Identify which cell holds the provided text, then report its [X, Y] central coordinate. 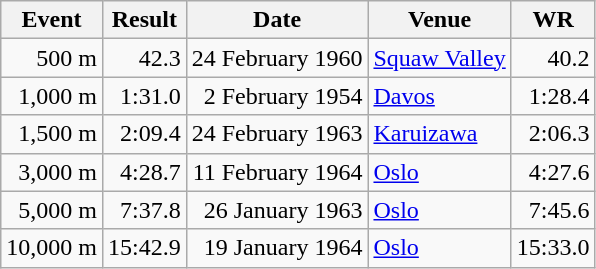
1,000 m [52, 96]
4:28.7 [144, 172]
Davos [440, 96]
15:33.0 [553, 248]
42.3 [144, 58]
WR [553, 20]
10,000 m [52, 248]
4:27.6 [553, 172]
Date [277, 20]
24 February 1963 [277, 134]
2:09.4 [144, 134]
Karuizawa [440, 134]
2:06.3 [553, 134]
Result [144, 20]
1:28.4 [553, 96]
1:31.0 [144, 96]
19 January 1964 [277, 248]
24 February 1960 [277, 58]
7:37.8 [144, 210]
26 January 1963 [277, 210]
Venue [440, 20]
3,000 m [52, 172]
5,000 m [52, 210]
500 m [52, 58]
7:45.6 [553, 210]
11 February 1964 [277, 172]
15:42.9 [144, 248]
1,500 m [52, 134]
2 February 1954 [277, 96]
Event [52, 20]
Squaw Valley [440, 58]
40.2 [553, 58]
